Detect which cell encompasses the target text, then output its (X, Y) center coordinate. 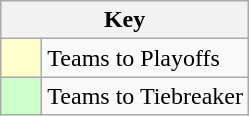
Key (125, 20)
Teams to Playoffs (146, 58)
Teams to Tiebreaker (146, 96)
